Output the (X, Y) coordinate of the center of the cell containing the given text.  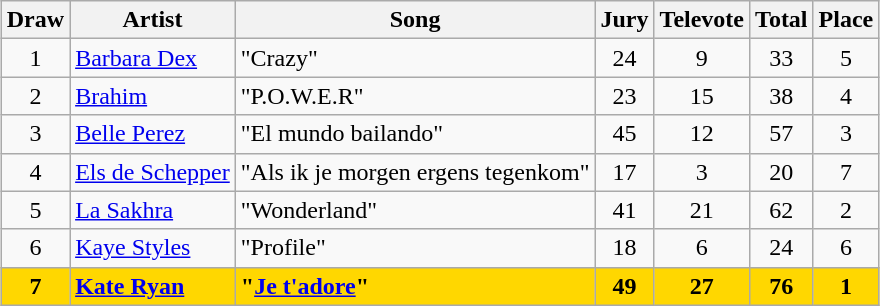
Artist (153, 20)
49 (624, 286)
"Crazy" (415, 58)
La Sakhra (153, 210)
Belle Perez (153, 134)
15 (702, 96)
Kaye Styles (153, 248)
"Wonderland" (415, 210)
12 (702, 134)
Draw (35, 20)
23 (624, 96)
9 (702, 58)
38 (782, 96)
21 (702, 210)
"P.O.W.E.R" (415, 96)
45 (624, 134)
27 (702, 286)
17 (624, 172)
Barbara Dex (153, 58)
33 (782, 58)
Els de Schepper (153, 172)
"El mundo bailando" (415, 134)
76 (782, 286)
Song (415, 20)
"Je t'adore" (415, 286)
"Als ik je morgen ergens tegenkom" (415, 172)
Televote (702, 20)
Brahim (153, 96)
20 (782, 172)
57 (782, 134)
41 (624, 210)
Jury (624, 20)
18 (624, 248)
62 (782, 210)
Total (782, 20)
Kate Ryan (153, 286)
"Profile" (415, 248)
Place (846, 20)
